Determine the [x, y] coordinate at the center of the cell enclosing the given text.  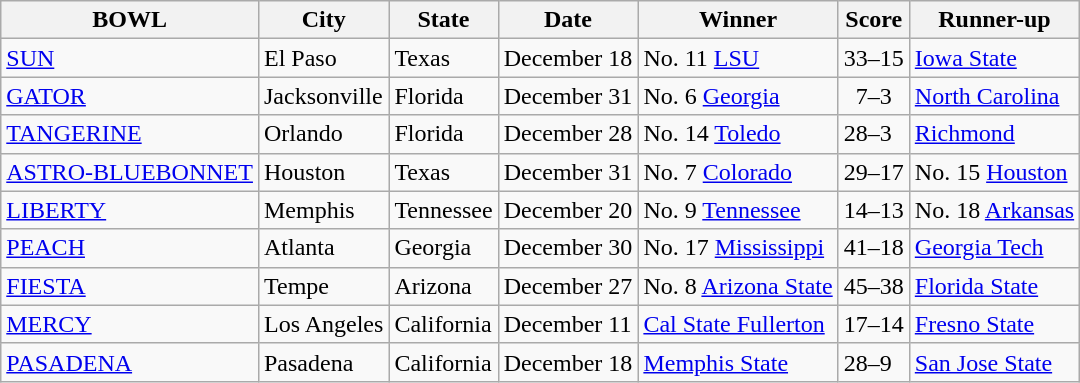
Georgia Tech [994, 248]
December 30 [568, 248]
Score [874, 20]
December 27 [568, 286]
No. 18 Arkansas [994, 210]
ASTRO-BLUEBONNET [130, 172]
BOWL [130, 20]
14–13 [874, 210]
No. 14 Toledo [738, 134]
No. 11 LSU [738, 58]
Runner-up [994, 20]
Memphis State [738, 362]
No. 8 Arizona State [738, 286]
Pasadena [323, 362]
December 11 [568, 324]
Cal State Fullerton [738, 324]
El Paso [323, 58]
TANGERINE [130, 134]
33–15 [874, 58]
Orlando [323, 134]
Arizona [444, 286]
28–3 [874, 134]
Atlanta [323, 248]
FIESTA [130, 286]
Jacksonville [323, 96]
LIBERTY [130, 210]
Fresno State [994, 324]
GATOR [130, 96]
7–3 [874, 96]
Date [568, 20]
Winner [738, 20]
Los Angeles [323, 324]
MERCY [130, 324]
No. 7 Colorado [738, 172]
No. 15 Houston [994, 172]
No. 9 Tennessee [738, 210]
Richmond [994, 134]
No. 6 Georgia [738, 96]
Tennessee [444, 210]
Iowa State [994, 58]
December 20 [568, 210]
PASADENA [130, 362]
PEACH [130, 248]
SUN [130, 58]
Houston [323, 172]
28–9 [874, 362]
San Jose State [994, 362]
No. 17 Mississippi [738, 248]
Georgia [444, 248]
Florida State [994, 286]
State [444, 20]
29–17 [874, 172]
Memphis [323, 210]
Tempe [323, 286]
December 28 [568, 134]
City [323, 20]
North Carolina [994, 96]
17–14 [874, 324]
45–38 [874, 286]
41–18 [874, 248]
